Scan for the cell matching the given text and deliver its (X, Y) coordinate at center. 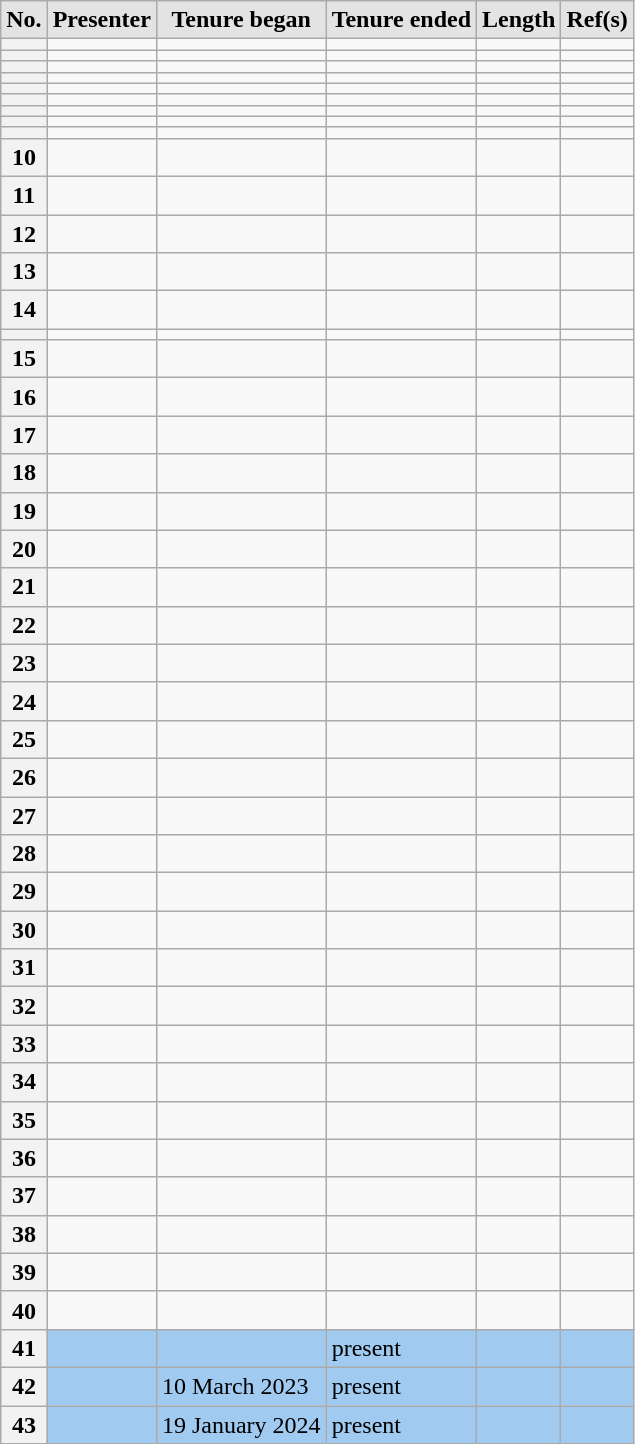
10 (24, 157)
37 (24, 1196)
11 (24, 195)
20 (24, 549)
35 (24, 1120)
23 (24, 663)
40 (24, 1310)
34 (24, 1082)
38 (24, 1234)
24 (24, 701)
13 (24, 272)
21 (24, 587)
27 (24, 815)
31 (24, 968)
Tenure ended (401, 20)
Tenure began (241, 20)
Presenter (102, 20)
10 March 2023 (241, 1386)
30 (24, 930)
28 (24, 854)
29 (24, 892)
Ref(s) (597, 20)
22 (24, 625)
14 (24, 310)
17 (24, 435)
36 (24, 1158)
19 (24, 511)
16 (24, 397)
42 (24, 1386)
25 (24, 739)
Length (519, 20)
12 (24, 233)
15 (24, 359)
41 (24, 1348)
32 (24, 1006)
18 (24, 473)
26 (24, 777)
19 January 2024 (241, 1425)
39 (24, 1272)
33 (24, 1044)
43 (24, 1425)
No. (24, 20)
